Output the [x, y] coordinate of the center of the cell containing the given text.  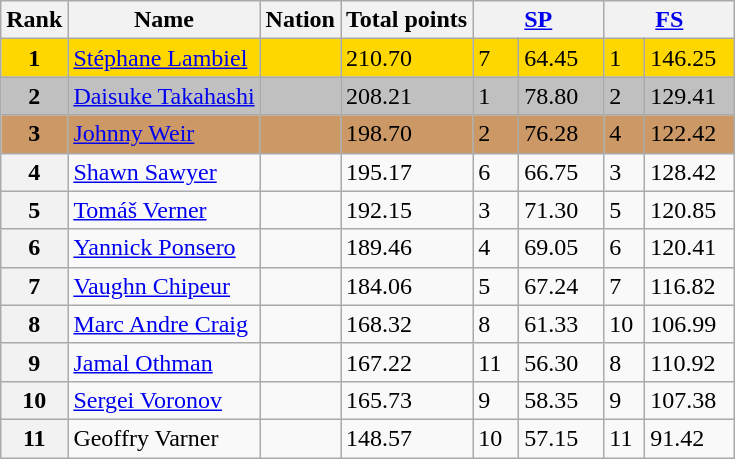
Stéphane Lambiel [164, 58]
129.41 [690, 96]
Nation [300, 20]
168.32 [406, 324]
Rank [34, 20]
Sergei Voronov [164, 400]
Yannick Ponsero [164, 248]
128.42 [690, 172]
106.99 [690, 324]
69.05 [562, 248]
110.92 [690, 362]
61.33 [562, 324]
Johnny Weir [164, 134]
Total points [406, 20]
146.25 [690, 58]
76.28 [562, 134]
208.21 [406, 96]
58.35 [562, 400]
189.46 [406, 248]
FS [670, 20]
91.42 [690, 438]
64.45 [562, 58]
148.57 [406, 438]
120.85 [690, 210]
Shawn Sawyer [164, 172]
Daisuke Takahashi [164, 96]
57.15 [562, 438]
122.42 [690, 134]
66.75 [562, 172]
56.30 [562, 362]
67.24 [562, 286]
192.15 [406, 210]
Tomáš Verner [164, 210]
120.41 [690, 248]
Geoffry Varner [164, 438]
165.73 [406, 400]
78.80 [562, 96]
210.70 [406, 58]
107.38 [690, 400]
Vaughn Chipeur [164, 286]
71.30 [562, 210]
116.82 [690, 286]
Name [164, 20]
198.70 [406, 134]
Marc Andre Craig [164, 324]
167.22 [406, 362]
SP [538, 20]
195.17 [406, 172]
Jamal Othman [164, 362]
184.06 [406, 286]
